Return the [x, y] coordinate for the center point of the cell that contains the specified text.  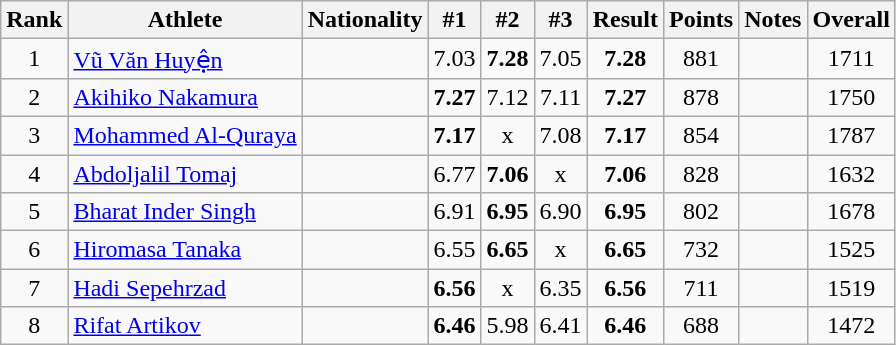
881 [702, 59]
7.08 [560, 135]
732 [702, 250]
6.41 [560, 326]
Points [702, 20]
#3 [560, 20]
Hiromasa Tanaka [185, 250]
688 [702, 326]
7 [34, 288]
6.35 [560, 288]
1519 [851, 288]
8 [34, 326]
Notes [773, 20]
878 [702, 97]
Hadi Sepehrzad [185, 288]
7.05 [560, 59]
1678 [851, 212]
5 [34, 212]
Akihiko Nakamura [185, 97]
1750 [851, 97]
7.12 [508, 97]
6.91 [454, 212]
Athlete [185, 20]
802 [702, 212]
1787 [851, 135]
6.90 [560, 212]
6.55 [454, 250]
Rank [34, 20]
Result [625, 20]
2 [34, 97]
854 [702, 135]
1 [34, 59]
#2 [508, 20]
1472 [851, 326]
5.98 [508, 326]
Vũ Văn Huyện [185, 59]
4 [34, 173]
Mohammed Al-Quraya [185, 135]
Bharat Inder Singh [185, 212]
1525 [851, 250]
3 [34, 135]
7.11 [560, 97]
Rifat Artikov [185, 326]
Overall [851, 20]
Abdoljalil Tomaj [185, 173]
1711 [851, 59]
711 [702, 288]
828 [702, 173]
#1 [454, 20]
6.77 [454, 173]
7.03 [454, 59]
1632 [851, 173]
6 [34, 250]
Nationality [365, 20]
